Return the (x, y) coordinate for the center point of the cell that contains the specified text.  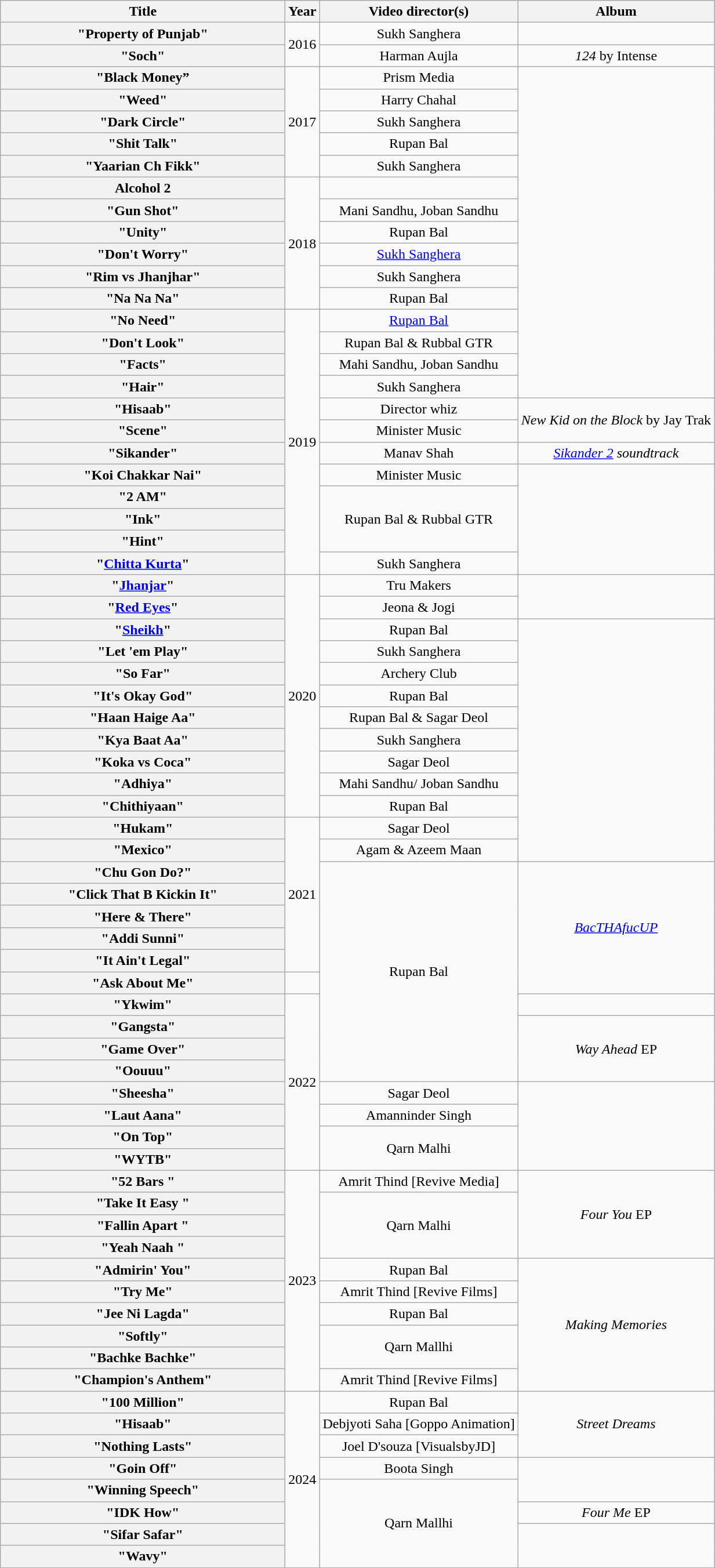
"Take It Easy " (143, 1203)
"Ask About Me" (143, 983)
"Here & There" (143, 916)
"Adhiya" (143, 784)
"Hukam" (143, 828)
Way Ahead EP (616, 1049)
"Addi Sunni" (143, 938)
Director whiz (419, 409)
"Facts" (143, 365)
"Laut Aana" (143, 1115)
"Sheesha" (143, 1093)
Harman Aujla (419, 56)
"Wavy" (143, 1556)
"Haan Haige Aa" (143, 718)
2017 (303, 122)
"2 AM" (143, 497)
"Black Money” (143, 78)
"Try Me" (143, 1291)
Making Memories (616, 1324)
Jeona & Jogi (419, 607)
"Rim vs Jhanjhar" (143, 277)
"Hint" (143, 541)
Mahi Sandhu/ Joban Sandhu (419, 784)
2023 (303, 1280)
Alcohol 2 (143, 188)
"Gun Shot" (143, 210)
Harry Chahal (419, 100)
124 by Intense (616, 56)
"Unity" (143, 232)
"Chithiyaan" (143, 806)
"Koi Chakkar Nai" (143, 475)
2022 (303, 1082)
Archery Club (419, 674)
Amrit Thind [Revive Media] (419, 1181)
"Let 'em Play" (143, 652)
"Chu Gon Do?" (143, 872)
"Sheikh" (143, 629)
"Admirin' You" (143, 1269)
2016 (303, 45)
"Na Na Na" (143, 299)
Mani Sandhu, Joban Sandhu (419, 210)
"Hair" (143, 387)
Title (143, 12)
"Game Over" (143, 1049)
"Ykwim" (143, 1005)
Video director(s) (419, 12)
"Winning Speech" (143, 1490)
"Soch" (143, 56)
BacTHAfucUP (616, 927)
"Bachke Bachke" (143, 1358)
"Dark Circle" (143, 122)
Street Dreams (616, 1424)
"Yeah Naah " (143, 1247)
"IDK How" (143, 1512)
Amanninder Singh (419, 1115)
"Goin Off" (143, 1468)
"Jee Ni Lagda" (143, 1313)
New Kid on the Block by Jay Trak (616, 420)
"Kya Baat Aa" (143, 740)
"Sikander" (143, 453)
Mahi Sandhu, Joban Sandhu (419, 365)
"Ink" (143, 519)
Tru Makers (419, 585)
"Don't Look" (143, 343)
"Shit Talk" (143, 144)
"Chitta Kurta" (143, 563)
"It's Okay God" (143, 696)
Year (303, 12)
"No Need" (143, 321)
2018 (303, 243)
"Nothing Lasts" (143, 1446)
"Sifar Safar" (143, 1534)
Rupan Bal & Sagar Deol (419, 718)
"So Far" (143, 674)
Agam & Azeem Maan (419, 850)
Debjyoti Saha [Goppo Animation] (419, 1424)
"Koka vs Coca" (143, 762)
"Gangsta" (143, 1027)
"On Top" (143, 1137)
"Scene" (143, 431)
Prism Media (419, 78)
"It Ain't Legal" (143, 960)
"Jhanjar" (143, 585)
Four You EP (616, 1214)
2024 (303, 1479)
"Property of Punjab" (143, 34)
Joel D'souza [VisualsbyJD] (419, 1446)
"Mexico" (143, 850)
Sikander 2 soundtrack (616, 453)
"Fallin Apart " (143, 1225)
Album (616, 12)
"Click That B Kickin It" (143, 894)
"100 Million" (143, 1402)
"Weed" (143, 100)
"Don't Worry" (143, 254)
"52 Bars " (143, 1181)
"Yaarian Ch Fikk" (143, 166)
"WYTB" (143, 1159)
"Softly" (143, 1335)
2019 (303, 442)
Manav Shah (419, 453)
"Oouuu" (143, 1071)
Boota Singh (419, 1468)
Four Me EP (616, 1512)
"Champion's Anthem" (143, 1380)
2020 (303, 696)
"Red Eyes" (143, 607)
2021 (303, 894)
